Identify which cell holds the provided text, then report its [X, Y] central coordinate. 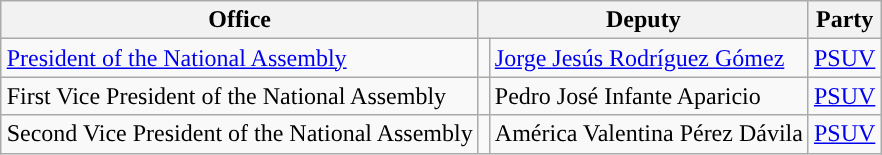
President of the National Assembly [240, 58]
First Vice President of the National Assembly [240, 96]
Second Vice President of the National Assembly [240, 134]
Jorge Jesús Rodríguez Gómez [648, 58]
Deputy [643, 20]
América Valentina Pérez Dávila [648, 134]
Party [844, 20]
Pedro José Infante Aparicio [648, 96]
Office [240, 20]
